Scan for the cell matching the given text and deliver its [x, y] coordinate at center. 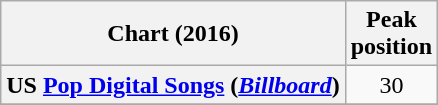
US Pop Digital Songs (Billboard) [173, 85]
30 [391, 85]
Peakposition [391, 34]
Chart (2016) [173, 34]
